Return the (X, Y) coordinate for the center point of the cell that contains the specified text.  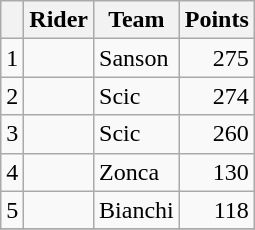
Points (216, 20)
Zonca (137, 172)
2 (12, 96)
Team (137, 20)
260 (216, 134)
274 (216, 96)
130 (216, 172)
1 (12, 58)
Rider (59, 20)
Sanson (137, 58)
Bianchi (137, 210)
275 (216, 58)
5 (12, 210)
118 (216, 210)
3 (12, 134)
4 (12, 172)
